Pinpoint the cell where the given text exists, returning its [x, y] midpoint coordinate. 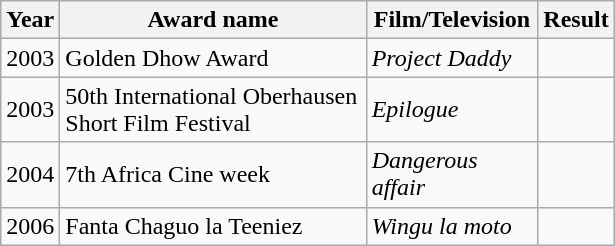
Result [576, 20]
Film/Television [452, 20]
Dangerous affair [452, 174]
2004 [30, 174]
50th International Oberhausen Short Film Festival [213, 110]
Wingu la moto [452, 226]
Project Daddy [452, 58]
Award name [213, 20]
2006 [30, 226]
7th Africa Cine week [213, 174]
Golden Dhow Award [213, 58]
Year [30, 20]
Fanta Chaguo la Teeniez [213, 226]
Epilogue [452, 110]
